Scan for the cell matching the given text and deliver its [X, Y] coordinate at center. 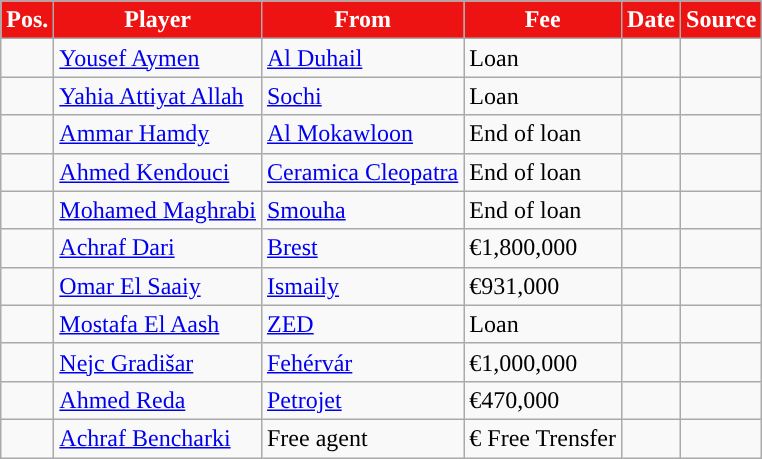
Ahmed Kendouci [158, 172]
Omar El Saaiy [158, 286]
ZED [362, 324]
Yahia Attiyat Allah [158, 96]
Fee [543, 20]
Nejc Gradišar [158, 362]
Smouha [362, 210]
Al Duhail [362, 58]
€1,000,000 [543, 362]
Source [722, 20]
Achraf Bencharki [158, 438]
Ismaily [362, 286]
Ahmed Reda [158, 400]
€1,800,000 [543, 248]
€470,000 [543, 400]
Free agent [362, 438]
Ceramica Cleopatra [362, 172]
Al Mokawloon [362, 134]
€931,000 [543, 286]
From [362, 20]
Sochi [362, 96]
Mohamed Maghrabi [158, 210]
Player [158, 20]
Achraf Dari [158, 248]
Yousef Aymen [158, 58]
Brest [362, 248]
€ Free Trensfer [543, 438]
Ammar Hamdy [158, 134]
Mostafa El Aash [158, 324]
Petrojet [362, 400]
Date [652, 20]
Pos. [28, 20]
Fehérvár [362, 362]
